From the cell containing the given text, extract its center point as (x, y) coordinate. 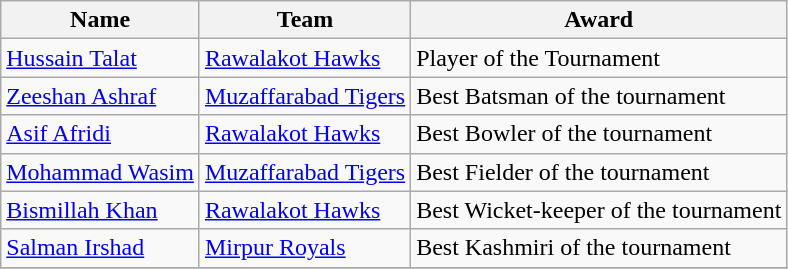
Bismillah Khan (100, 210)
Best Fielder of the tournament (599, 172)
Best Kashmiri of the tournament (599, 248)
Best Wicket-keeper of the tournament (599, 210)
Best Bowler of the tournament (599, 134)
Mirpur Royals (304, 248)
Zeeshan Ashraf (100, 96)
Salman Irshad (100, 248)
Best Batsman of the tournament (599, 96)
Mohammad Wasim (100, 172)
Award (599, 20)
Name (100, 20)
Team (304, 20)
Player of the Tournament (599, 58)
Asif Afridi (100, 134)
Hussain Talat (100, 58)
